Determine the [X, Y] coordinate at the center of the cell enclosing the given text.  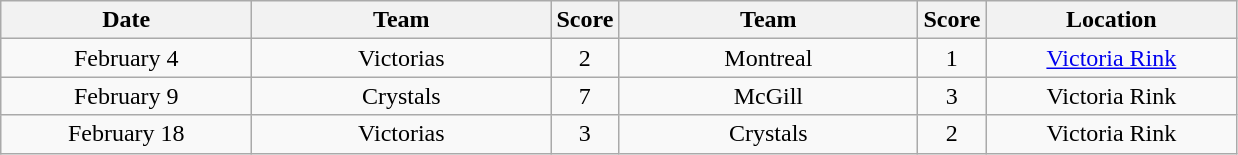
February 18 [126, 134]
Montreal [768, 58]
Date [126, 20]
McGill [768, 96]
Location [1112, 20]
February 4 [126, 58]
7 [585, 96]
February 9 [126, 96]
1 [952, 58]
